Return the [x, y] coordinate for the center point of the cell that contains the specified text.  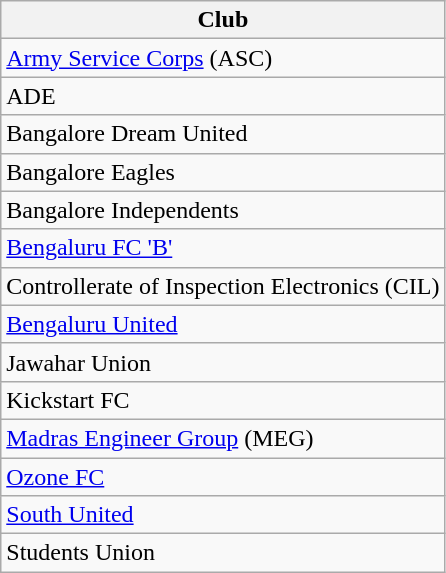
Army Service Corps (ASC) [223, 58]
Bangalore Dream United [223, 134]
Bengaluru United [223, 324]
Club [223, 20]
Ozone FC [223, 477]
Students Union [223, 553]
Madras Engineer Group (MEG) [223, 438]
Bangalore Eagles [223, 172]
Bengaluru FC 'B' [223, 248]
Controllerate of Inspection Electronics (CIL) [223, 286]
ADE [223, 96]
Jawahar Union [223, 362]
Bangalore Independents [223, 210]
South United [223, 515]
Kickstart FC [223, 400]
